Locate the cell with the specified text and output its [x, y] center coordinate. 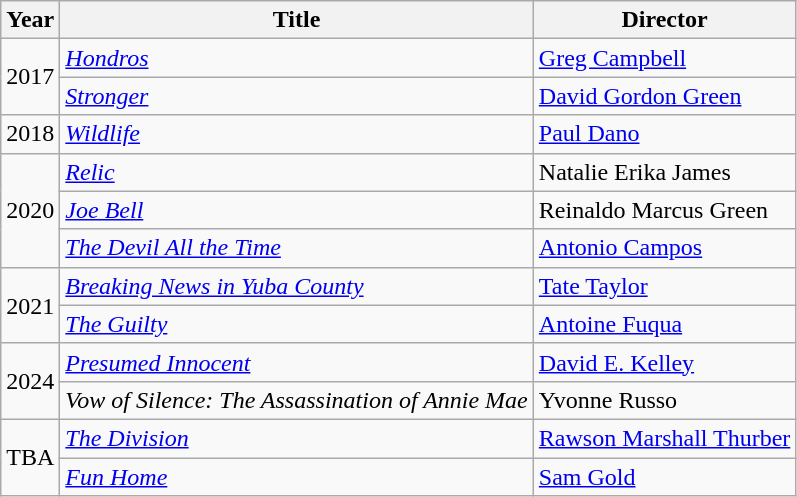
Joe Bell [296, 210]
2024 [30, 381]
Reinaldo Marcus Green [664, 210]
TBA [30, 457]
2018 [30, 134]
Relic [296, 172]
Natalie Erika James [664, 172]
Fun Home [296, 477]
Stronger [296, 96]
The Guilty [296, 324]
Tate Taylor [664, 286]
Title [296, 20]
Hondros [296, 58]
Antoine Fuqua [664, 324]
Vow of Silence: The Assassination of Annie Mae [296, 400]
David Gordon Green [664, 96]
Paul Dano [664, 134]
Sam Gold [664, 477]
Director [664, 20]
The Division [296, 438]
Greg Campbell [664, 58]
2021 [30, 305]
Breaking News in Yuba County [296, 286]
Antonio Campos [664, 248]
Wildlife [296, 134]
The Devil All the Time [296, 248]
David E. Kelley [664, 362]
Yvonne Russo [664, 400]
2020 [30, 210]
2017 [30, 77]
Presumed Innocent [296, 362]
Year [30, 20]
Rawson Marshall Thurber [664, 438]
